Search for the cell housing the specified text and yield its [X, Y] center coordinate. 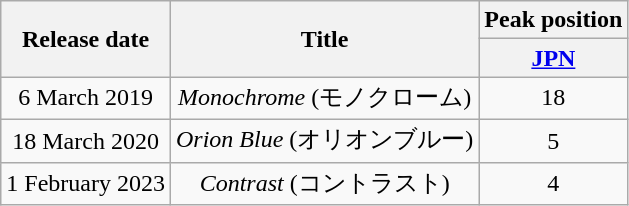
Monochrome (モノクローム) [324, 98]
1 February 2023 [86, 184]
Orion Blue (オリオンブルー) [324, 140]
5 [554, 140]
Title [324, 39]
18 [554, 98]
Contrast (コントラスト) [324, 184]
JPN [554, 58]
Peak position [554, 20]
18 March 2020 [86, 140]
6 March 2019 [86, 98]
Release date [86, 39]
4 [554, 184]
